Return the [X, Y] coordinate for the center point of the cell that contains the specified text.  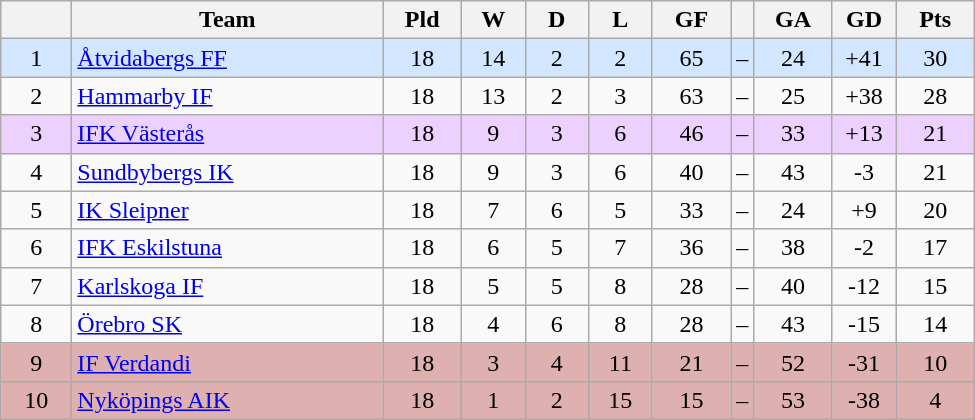
W [493, 20]
Pts [936, 20]
Pld [422, 20]
GD [864, 20]
+9 [864, 210]
-38 [864, 400]
IFK Västerås [228, 134]
D [557, 20]
30 [936, 58]
-2 [864, 248]
25 [794, 96]
52 [794, 362]
Sundbybergs IK [228, 172]
+38 [864, 96]
Nyköpings AIK [228, 400]
11 [621, 362]
Team [228, 20]
-12 [864, 286]
+41 [864, 58]
IF Verdandi [228, 362]
53 [794, 400]
L [621, 20]
Karlskoga IF [228, 286]
IFK Eskilstuna [228, 248]
Åtvidabergs FF [228, 58]
38 [794, 248]
Hammarby IF [228, 96]
Örebro SK [228, 324]
65 [692, 58]
46 [692, 134]
+13 [864, 134]
13 [493, 96]
36 [692, 248]
20 [936, 210]
63 [692, 96]
-31 [864, 362]
GF [692, 20]
-15 [864, 324]
17 [936, 248]
GA [794, 20]
IK Sleipner [228, 210]
-3 [864, 172]
